Return the (X, Y) coordinate for the center point of the cell that contains the specified text.  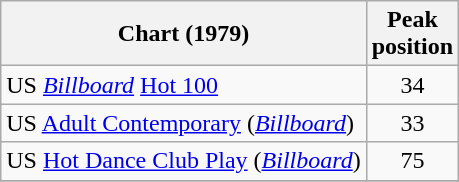
Peakposition (412, 34)
US Hot Dance Club Play (Billboard) (184, 161)
33 (412, 123)
Chart (1979) (184, 34)
75 (412, 161)
US Adult Contemporary (Billboard) (184, 123)
34 (412, 85)
US Billboard Hot 100 (184, 85)
